Capture the cell that displays the provided text and extract its [X, Y] central coordinate. 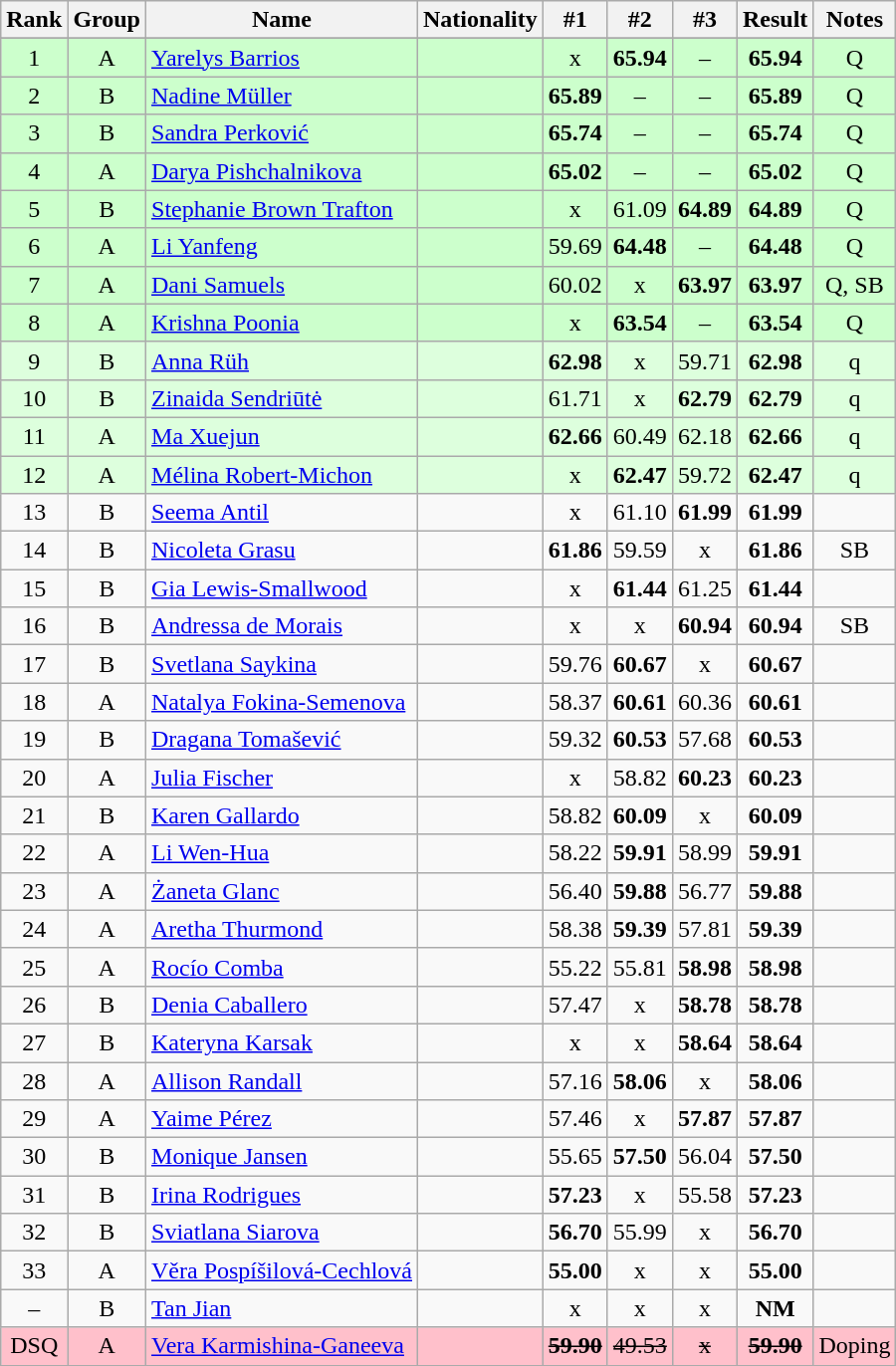
29 [34, 1119]
1 [34, 58]
61.09 [639, 209]
32 [34, 1233]
Rank [34, 20]
14 [34, 551]
Monique Jansen [283, 1157]
Nationality [481, 20]
26 [34, 1005]
4 [34, 171]
Name [283, 20]
#2 [639, 20]
Ma Xuejun [283, 436]
55.99 [639, 1233]
10 [34, 398]
61.25 [705, 588]
55.81 [639, 967]
Dani Samuels [283, 285]
56.04 [705, 1157]
Nicoleta Grasu [283, 551]
Sviatlana Siarova [283, 1233]
60.49 [639, 436]
59.71 [705, 360]
58.37 [575, 702]
60.02 [575, 285]
Aretha Thurmond [283, 929]
59.59 [639, 551]
Li Wen-Hua [283, 853]
60.36 [705, 702]
7 [34, 285]
Yaime Pérez [283, 1119]
59.72 [705, 475]
16 [34, 626]
59.32 [575, 740]
61.10 [639, 513]
49.53 [639, 1346]
Natalya Fokina-Semenova [283, 702]
Allison Randall [283, 1080]
Darya Pishchalnikova [283, 171]
Dragana Tomašević [283, 740]
23 [34, 891]
57.68 [705, 740]
Gia Lewis-Smallwood [283, 588]
Andressa de Morais [283, 626]
Seema Antil [283, 513]
Żaneta Glanc [283, 891]
DSQ [34, 1346]
55.65 [575, 1157]
22 [34, 853]
Julia Fischer [283, 778]
Doping [854, 1346]
Q, SB [854, 285]
59.69 [575, 247]
30 [34, 1157]
15 [34, 588]
62.18 [705, 436]
Rocío Comba [283, 967]
8 [34, 323]
Vera Karmishina-Ganeeva [283, 1346]
Yarelys Barrios [283, 58]
58.38 [575, 929]
2 [34, 96]
12 [34, 475]
24 [34, 929]
Denia Caballero [283, 1005]
57.81 [705, 929]
56.40 [575, 891]
58.99 [705, 853]
Tan Jian [283, 1308]
58.22 [575, 853]
Stephanie Brown Trafton [283, 209]
Krishna Poonia [283, 323]
#1 [575, 20]
Kateryna Karsak [283, 1042]
57.46 [575, 1119]
Karen Gallardo [283, 815]
13 [34, 513]
18 [34, 702]
33 [34, 1270]
21 [34, 815]
Nadine Müller [283, 96]
Věra Pospíšilová-Cechlová [283, 1270]
Li Yanfeng [283, 247]
5 [34, 209]
3 [34, 133]
55.22 [575, 967]
27 [34, 1042]
Svetlana Saykina [283, 664]
6 [34, 247]
59.76 [575, 664]
17 [34, 664]
Result [775, 20]
25 [34, 967]
55.58 [705, 1195]
56.77 [705, 891]
Irina Rodrigues [283, 1195]
61.71 [575, 398]
Zinaida Sendriūtė [283, 398]
Notes [854, 20]
9 [34, 360]
NM [775, 1308]
Group [108, 20]
11 [34, 436]
28 [34, 1080]
57.47 [575, 1005]
20 [34, 778]
19 [34, 740]
57.16 [575, 1080]
Mélina Robert-Michon [283, 475]
Anna Rüh [283, 360]
#3 [705, 20]
Sandra Perković [283, 133]
31 [34, 1195]
